Extract the (X, Y) coordinate from the center of the cell holding the provided text.  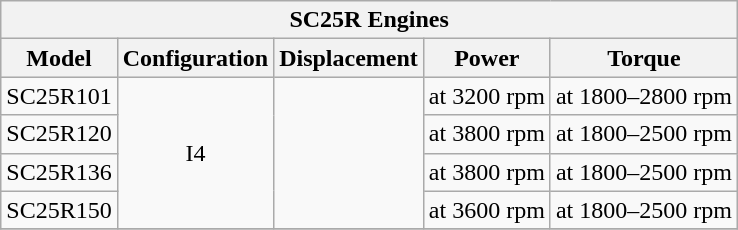
Model (59, 58)
at 3200 rpm (486, 96)
I4 (195, 153)
Power (486, 58)
Configuration (195, 58)
SC25R Engines (370, 20)
Torque (644, 58)
SC25R150 (59, 210)
at 1800–2800 rpm (644, 96)
SC25R120 (59, 134)
at 3600 rpm (486, 210)
SC25R101 (59, 96)
SC25R136 (59, 172)
Displacement (349, 58)
